For the text-containing cell, return its midpoint in (x, y) coordinate format. 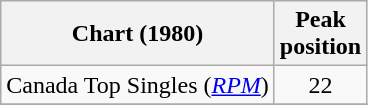
Chart (1980) (138, 34)
Canada Top Singles (RPM) (138, 85)
22 (320, 85)
Peak position (320, 34)
